Search for the cell housing the specified text and yield its [X, Y] center coordinate. 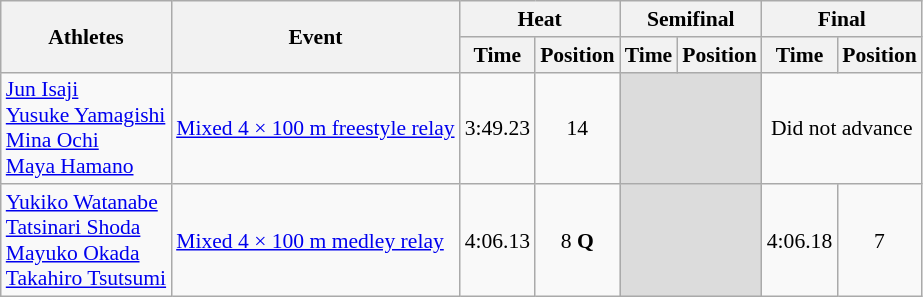
4:06.13 [498, 241]
Semifinal [691, 19]
Mixed 4 × 100 m medley relay [315, 241]
8 Q [577, 241]
3:49.23 [498, 128]
Did not advance [842, 128]
Mixed 4 × 100 m freestyle relay [315, 128]
7 [879, 241]
Yukiko WatanabeTatsinari ShodaMayuko OkadaTakahiro Tsutsumi [86, 241]
14 [577, 128]
Jun IsajiYusuke YamagishiMina OchiMaya Hamano [86, 128]
Event [315, 36]
Final [842, 19]
Athletes [86, 36]
4:06.18 [800, 241]
Heat [540, 19]
